Pinpoint the cell where the given text exists, returning its [X, Y] midpoint coordinate. 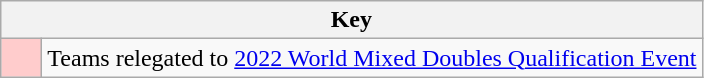
Teams relegated to 2022 World Mixed Doubles Qualification Event [372, 58]
Key [352, 20]
